Capture the cell that displays the provided text and extract its (x, y) central coordinate. 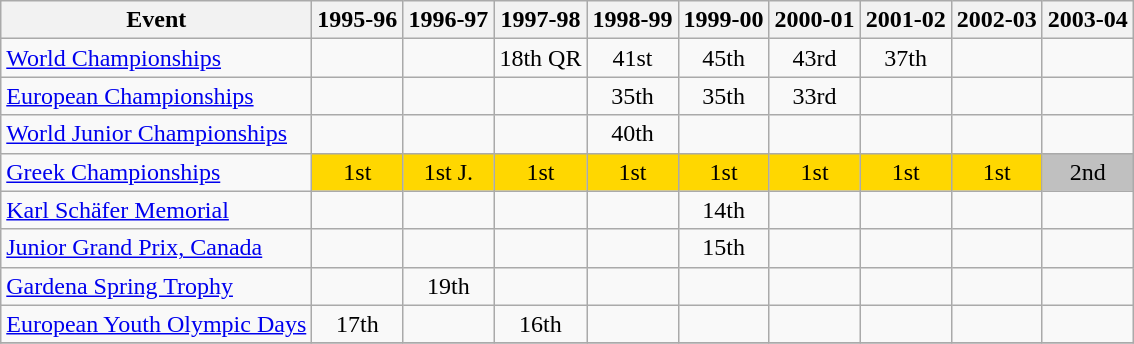
17th (358, 324)
41st (632, 58)
1995-96 (358, 20)
2002-03 (996, 20)
1997-98 (540, 20)
40th (632, 134)
1998-99 (632, 20)
45th (724, 58)
European Youth Olympic Days (156, 324)
Junior Grand Prix, Canada (156, 248)
33rd (814, 96)
19th (448, 286)
2nd (1088, 172)
2001-02 (906, 20)
World Championships (156, 58)
Greek Championships (156, 172)
2000-01 (814, 20)
2003-04 (1088, 20)
1st J. (448, 172)
Gardena Spring Trophy (156, 286)
Karl Schäfer Memorial (156, 210)
1996-97 (448, 20)
15th (724, 248)
18th QR (540, 58)
14th (724, 210)
European Championships (156, 96)
43rd (814, 58)
Event (156, 20)
16th (540, 324)
37th (906, 58)
World Junior Championships (156, 134)
1999-00 (724, 20)
